From the cell containing the given text, extract its center point as (x, y) coordinate. 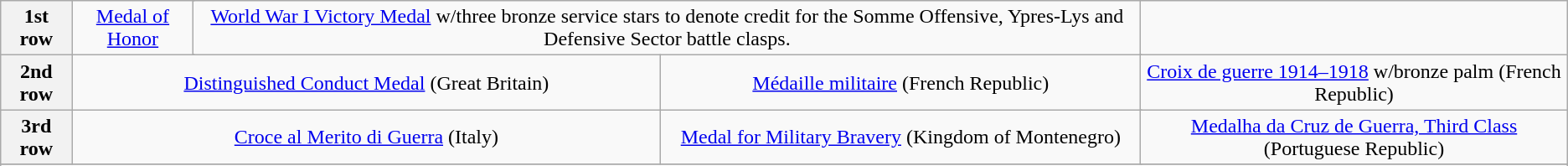
Medal for Military Bravery (Kingdom of Montenegro) (901, 137)
Medalha da Cruz de Guerra, Third Class (Portuguese Republic) (1354, 137)
1st row (37, 29)
World War I Victory Medal w/three bronze service stars to denote credit for the Somme Offensive, Ypres-Lys and Defensive Sector battle clasps. (667, 29)
Medal of Honor (132, 29)
Croix de guerre 1914–1918 w/bronze palm (French Republic) (1354, 82)
Croce al Merito di Guerra (Italy) (367, 137)
Médaille militaire (French Republic) (901, 82)
Distinguished Conduct Medal (Great Britain) (367, 82)
2nd row (37, 82)
3rd row (37, 137)
